Search for the cell housing the specified text and yield its (X, Y) center coordinate. 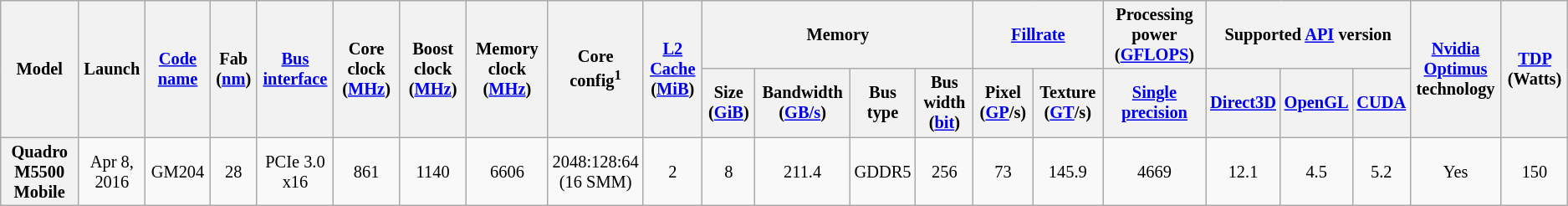
28 (233, 172)
TDP (Watts) (1535, 69)
Processing power (GFLOPS) (1155, 34)
Pixel (GP/s) (1004, 103)
Fillrate (1039, 34)
Size (GiB) (729, 103)
PCIe 3.0 x16 (294, 172)
CUDA (1382, 103)
Bus interface (294, 69)
Bandwidth (GB/s) (803, 103)
Core clock (MHz) (366, 69)
Nvidia Optimustechnology (1455, 69)
Model (40, 69)
Quadro M5500 Mobile (40, 172)
Direct3D (1243, 103)
4.5 (1316, 172)
OpenGL (1316, 103)
150 (1535, 172)
Memory clock (MHz) (508, 69)
2048:128:64(16 SMM) (595, 172)
Supported API version (1308, 34)
4669 (1155, 172)
8 (729, 172)
1140 (433, 172)
Yes (1455, 172)
145.9 (1068, 172)
Code name (177, 69)
Fab (nm) (233, 69)
Core config1 (595, 69)
861 (366, 172)
L2Cache (MiB) (672, 69)
12.1 (1243, 172)
Apr 8, 2016 (112, 172)
Boost clock (MHz) (433, 69)
211.4 (803, 172)
Bus type (883, 103)
Texture (GT/s) (1068, 103)
Memory (838, 34)
256 (945, 172)
Single precision (1155, 103)
Bus width (bit) (945, 103)
2 (672, 172)
GM204 (177, 172)
6606 (508, 172)
Launch (112, 69)
5.2 (1382, 172)
73 (1004, 172)
GDDR5 (883, 172)
